Capture the cell that displays the provided text and extract its (x, y) central coordinate. 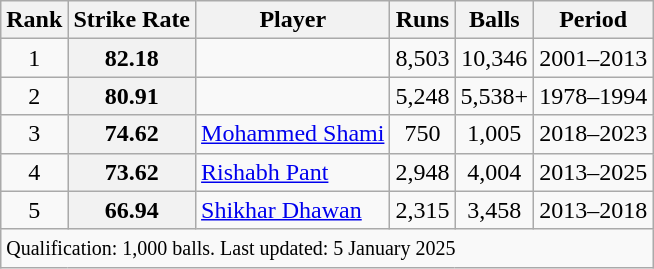
Rank (34, 20)
82.18 (132, 58)
4,004 (494, 172)
2 (34, 96)
2001–2013 (594, 58)
Qualification: 1,000 balls. Last updated: 5 January 2025 (327, 248)
Mohammed Shami (293, 134)
Rishabh Pant (293, 172)
1978–1994 (594, 96)
Period (594, 20)
Strike Rate (132, 20)
2013–2018 (594, 210)
Balls (494, 20)
5 (34, 210)
5,248 (422, 96)
74.62 (132, 134)
10,346 (494, 58)
750 (422, 134)
4 (34, 172)
66.94 (132, 210)
3,458 (494, 210)
8,503 (422, 58)
1 (34, 58)
2,315 (422, 210)
80.91 (132, 96)
Player (293, 20)
2013–2025 (594, 172)
Runs (422, 20)
3 (34, 134)
5,538+ (494, 96)
2,948 (422, 172)
2018–2023 (594, 134)
Shikhar Dhawan (293, 210)
1,005 (494, 134)
73.62 (132, 172)
